Scan for the cell matching the given text and deliver its (X, Y) coordinate at center. 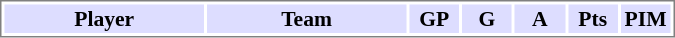
Pts (593, 18)
A (540, 18)
Player (104, 18)
GP (434, 18)
Team (306, 18)
PIM (646, 18)
G (487, 18)
